Identify which cell holds the provided text, then report its [X, Y] central coordinate. 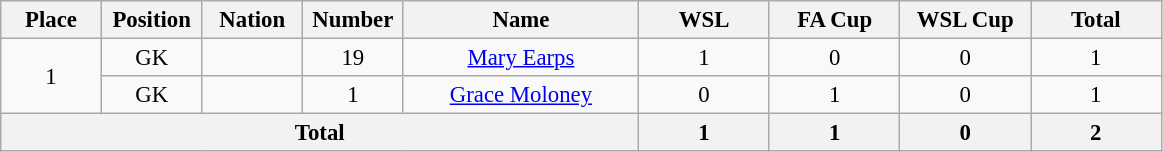
Position [152, 20]
WSL Cup [966, 20]
Name [521, 20]
FA Cup [834, 20]
Nation [252, 20]
Place [52, 20]
Mary Earps [521, 58]
WSL [704, 20]
2 [1096, 133]
19 [354, 58]
Number [354, 20]
Grace Moloney [521, 95]
